Locate the cell with the specified text and output its [X, Y] center coordinate. 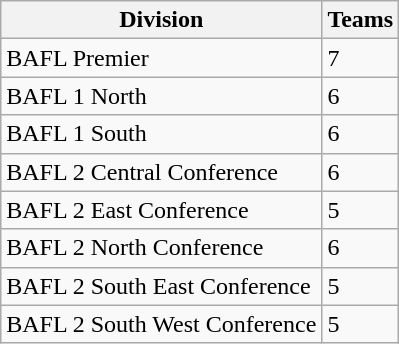
BAFL Premier [162, 58]
Teams [360, 20]
BAFL 2 South East Conference [162, 286]
BAFL 2 East Conference [162, 210]
BAFL 2 Central Conference [162, 172]
BAFL 1 North [162, 96]
BAFL 1 South [162, 134]
7 [360, 58]
Division [162, 20]
BAFL 2 North Conference [162, 248]
BAFL 2 South West Conference [162, 324]
